Return [X, Y] of the center of cell containing provided text 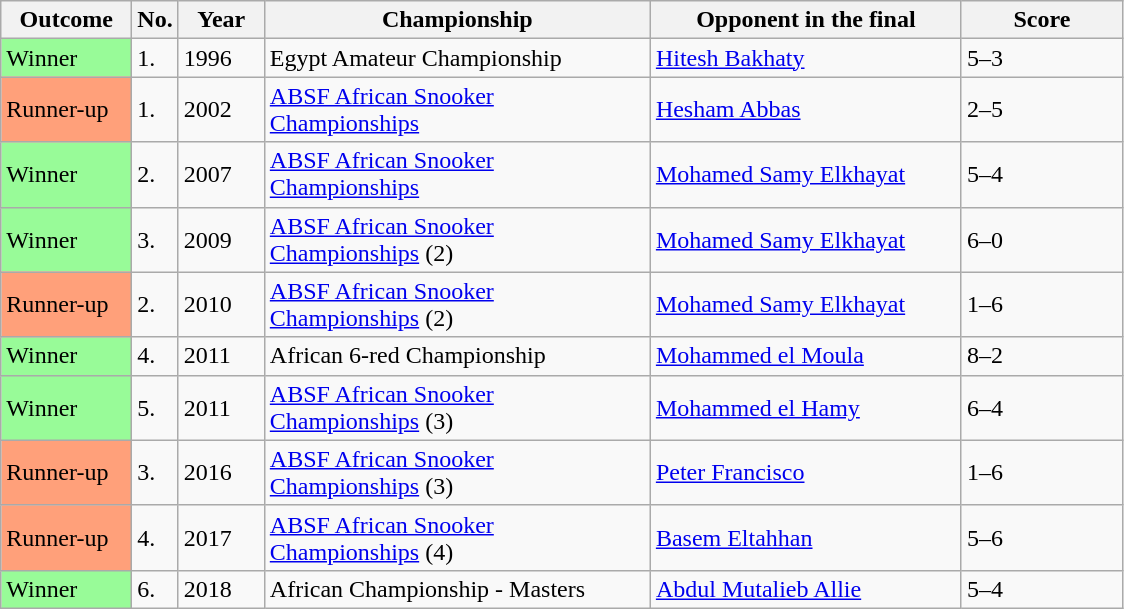
African 6-red Championship [457, 356]
6–4 [1042, 408]
Hitesh Bakhaty [806, 58]
1996 [221, 58]
2–5 [1042, 110]
2018 [221, 589]
2010 [221, 304]
Year [221, 20]
African Championship - Masters [457, 589]
5. [155, 408]
Hesham Abbas [806, 110]
8–2 [1042, 356]
Mohammed el Hamy [806, 408]
Opponent in the final [806, 20]
5–6 [1042, 538]
Championship [457, 20]
Basem Eltahhan [806, 538]
5–3 [1042, 58]
2016 [221, 472]
No. [155, 20]
2007 [221, 174]
6–0 [1042, 240]
2017 [221, 538]
Peter Francisco [806, 472]
6. [155, 589]
Score [1042, 20]
Abdul Mutalieb Allie [806, 589]
Egypt Amateur Championship [457, 58]
2002 [221, 110]
Outcome [66, 20]
Mohammed el Moula [806, 356]
ABSF African Snooker Championships (4) [457, 538]
2009 [221, 240]
